Locate the cell with the specified text and output its (x, y) center coordinate. 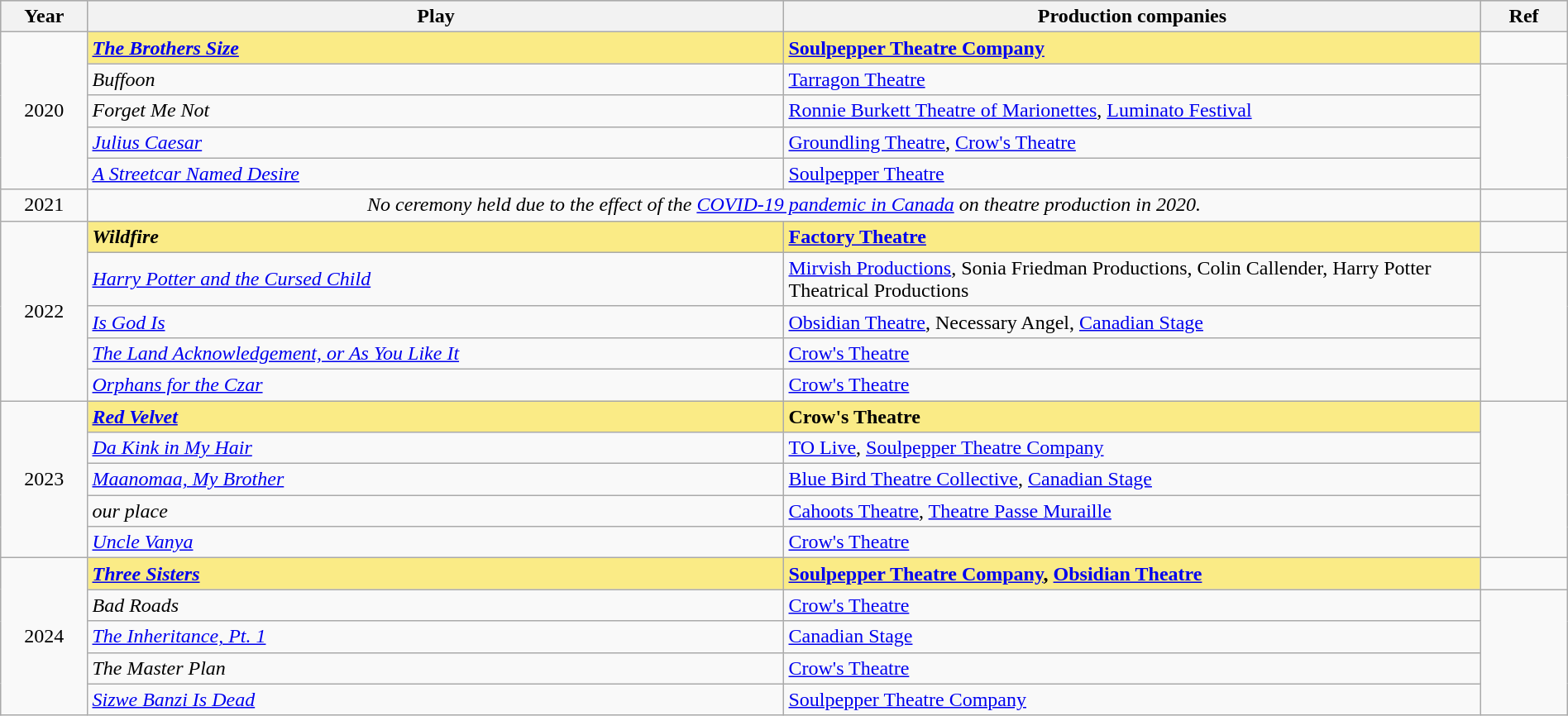
Three Sisters (436, 574)
Uncle Vanya (436, 542)
Julius Caesar (436, 142)
Forget Me Not (436, 111)
Wildfire (436, 236)
Mirvish Productions, Sonia Friedman Productions, Colin Callender, Harry Potter Theatrical Productions (1132, 279)
Year (45, 17)
our place (436, 511)
Canadian Stage (1132, 637)
TO Live, Soulpepper Theatre Company (1132, 448)
Cahoots Theatre, Theatre Passe Muraille (1132, 511)
Production companies (1132, 17)
Red Velvet (436, 416)
The Inheritance, Pt. 1 (436, 637)
Buffoon (436, 79)
Orphans for the Czar (436, 384)
The Land Acknowledgement, or As You Like It (436, 353)
The Master Plan (436, 668)
Ronnie Burkett Theatre of Marionettes, Luminato Festival (1132, 111)
Is God Is (436, 322)
Tarragon Theatre (1132, 79)
Factory Theatre (1132, 236)
2023 (45, 479)
A Streetcar Named Desire (436, 174)
Sizwe Banzi Is Dead (436, 699)
Soulpepper Theatre (1132, 174)
2022 (45, 311)
Soulpepper Theatre Company, Obsidian Theatre (1132, 574)
Obsidian Theatre, Necessary Angel, Canadian Stage (1132, 322)
2021 (45, 205)
Groundling Theatre, Crow's Theatre (1132, 142)
No ceremony held due to the effect of the COVID-19 pandemic in Canada on theatre production in 2020. (784, 205)
The Brothers Size (436, 48)
Ref (1523, 17)
Bad Roads (436, 605)
Maanomaa, My Brother (436, 480)
Harry Potter and the Cursed Child (436, 279)
Play (436, 17)
Blue Bird Theatre Collective, Canadian Stage (1132, 480)
Da Kink in My Hair (436, 448)
2024 (45, 637)
2020 (45, 111)
